Extract the (x, y) coordinate from the center of the cell holding the provided text.  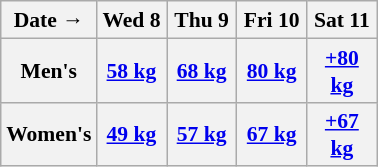
Thu 9 (202, 20)
80 kg (272, 70)
Men's (48, 70)
Date → (48, 20)
67 kg (272, 134)
58 kg (131, 70)
Women's (48, 134)
+80 kg (342, 70)
Fri 10 (272, 20)
+67 kg (342, 134)
Wed 8 (131, 20)
49 kg (131, 134)
68 kg (202, 70)
57 kg (202, 134)
Sat 11 (342, 20)
